Locate the cell with the specified text and output its (X, Y) center coordinate. 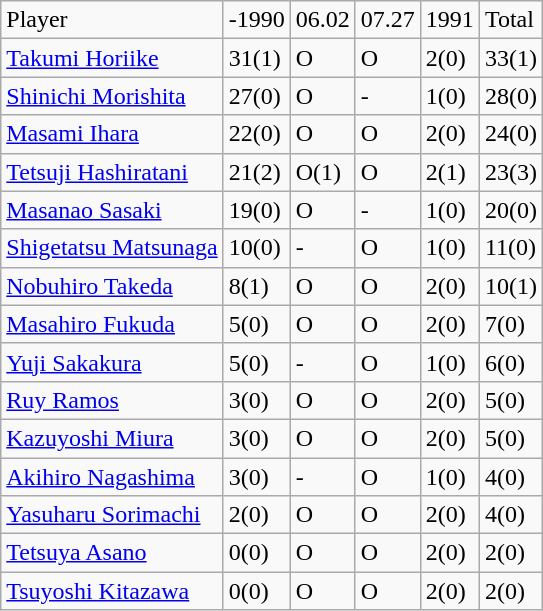
Masami Ihara (112, 134)
24(0) (510, 134)
Masahiro Fukuda (112, 324)
-1990 (256, 20)
Masanao Sasaki (112, 210)
Takumi Horiike (112, 58)
10(1) (510, 286)
Ruy Ramos (112, 400)
Yuji Sakakura (112, 362)
Akihiro Nagashima (112, 477)
Tsuyoshi Kitazawa (112, 591)
Nobuhiro Takeda (112, 286)
27(0) (256, 96)
23(3) (510, 172)
2(1) (450, 172)
6(0) (510, 362)
O(1) (322, 172)
06.02 (322, 20)
33(1) (510, 58)
28(0) (510, 96)
Kazuyoshi Miura (112, 438)
22(0) (256, 134)
19(0) (256, 210)
20(0) (510, 210)
Player (112, 20)
Yasuharu Sorimachi (112, 515)
Total (510, 20)
7(0) (510, 324)
Shigetatsu Matsunaga (112, 248)
Shinichi Morishita (112, 96)
1991 (450, 20)
11(0) (510, 248)
21(2) (256, 172)
07.27 (388, 20)
31(1) (256, 58)
10(0) (256, 248)
8(1) (256, 286)
Tetsuji Hashiratani (112, 172)
Tetsuya Asano (112, 553)
